For the text-containing cell, return its midpoint in [x, y] coordinate format. 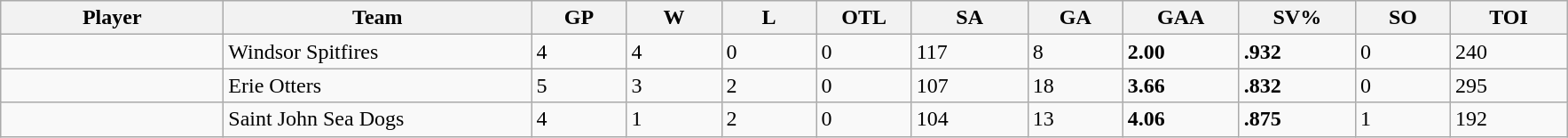
OTL [864, 18]
Team [378, 18]
GA [1076, 18]
104 [969, 119]
107 [969, 85]
4.06 [1180, 119]
SA [969, 18]
5 [579, 85]
L [768, 18]
117 [969, 52]
.875 [1297, 119]
SV% [1297, 18]
295 [1509, 85]
240 [1509, 52]
W [674, 18]
Saint John Sea Dogs [378, 119]
192 [1509, 119]
3 [674, 85]
3.66 [1180, 85]
Erie Otters [378, 85]
.932 [1297, 52]
13 [1076, 119]
18 [1076, 85]
.832 [1297, 85]
8 [1076, 52]
Windsor Spitfires [378, 52]
2.00 [1180, 52]
GAA [1180, 18]
GP [579, 18]
Player [112, 18]
SO [1402, 18]
TOI [1509, 18]
